Scan for the cell matching the given text and deliver its (X, Y) coordinate at center. 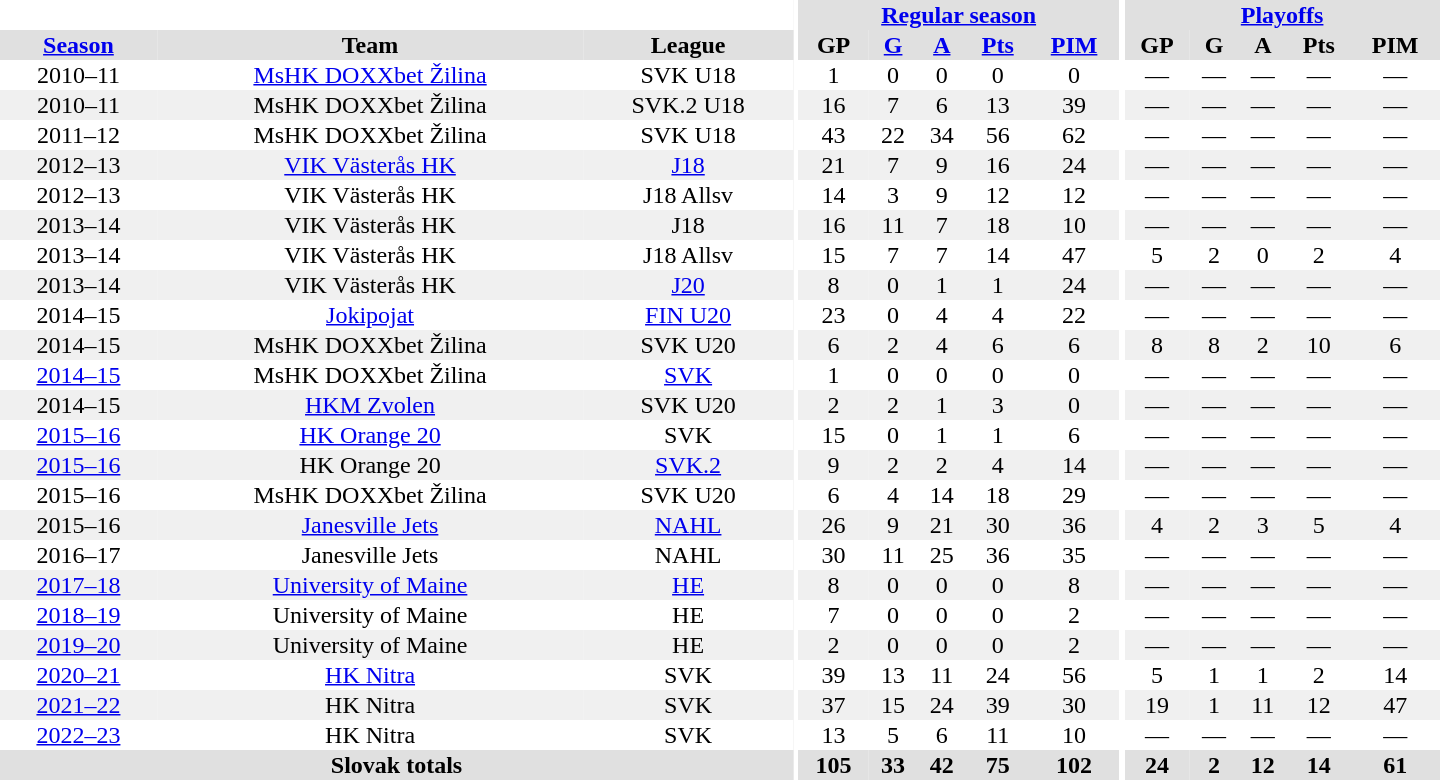
League (688, 45)
SVK.2 U18 (688, 105)
105 (833, 765)
43 (833, 135)
42 (942, 765)
61 (1395, 765)
2021–22 (78, 705)
SVK.2 (688, 465)
35 (1074, 555)
HKM Zvolen (370, 405)
23 (833, 315)
19 (1157, 705)
Regular season (958, 15)
2018–19 (78, 615)
Slovak totals (396, 765)
Season (78, 45)
2016–17 (78, 555)
26 (833, 525)
33 (894, 765)
2017–18 (78, 585)
75 (998, 765)
FIN U20 (688, 315)
37 (833, 705)
25 (942, 555)
2020–21 (78, 675)
Team (370, 45)
102 (1074, 765)
Playoffs (1282, 15)
J20 (688, 285)
62 (1074, 135)
Jokipojat (370, 315)
34 (942, 135)
2011–12 (78, 135)
29 (1074, 495)
2022–23 (78, 735)
2019–20 (78, 645)
